Scan for the cell matching the given text and deliver its (X, Y) coordinate at center. 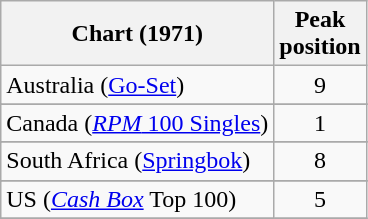
8 (320, 161)
US (Cash Box Top 100) (138, 199)
Australia (Go-Set) (138, 85)
5 (320, 199)
South Africa (Springbok) (138, 161)
Canada (RPM 100 Singles) (138, 123)
Chart (1971) (138, 34)
9 (320, 85)
1 (320, 123)
Peakposition (320, 34)
